Return (x, y) of the center of cell containing provided text 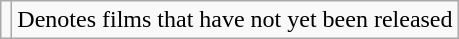
Denotes films that have not yet been released (235, 20)
